Detect which cell encompasses the target text, then output its [X, Y] center coordinate. 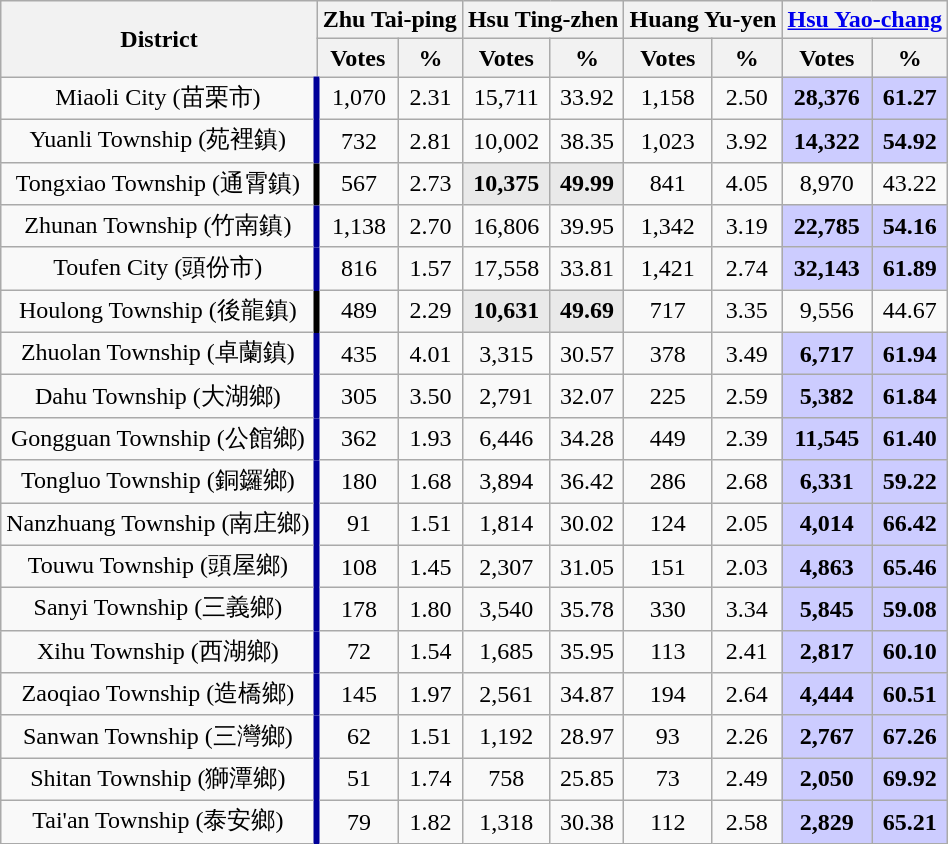
10,375 [506, 184]
816 [358, 268]
Zhuolan Township (卓蘭鎮) [159, 354]
4,014 [827, 524]
1,138 [358, 226]
3,540 [506, 610]
Hsu Yao-chang [865, 20]
567 [358, 184]
2.70 [430, 226]
4,863 [827, 566]
22,785 [827, 226]
841 [668, 184]
30.02 [587, 524]
62 [358, 736]
449 [668, 438]
2.81 [430, 140]
Huang Yu-yen [703, 20]
Tai'an Township (泰安鄉) [159, 822]
Dahu Township (大湖鄉) [159, 396]
113 [668, 652]
1.68 [430, 482]
69.92 [910, 780]
151 [668, 566]
1.93 [430, 438]
1,070 [358, 98]
2.03 [747, 566]
8,970 [827, 184]
Shitan Township (獅潭鄉) [159, 780]
Zaoqiao Township (造橋鄉) [159, 694]
1.97 [430, 694]
3.50 [430, 396]
112 [668, 822]
2.59 [747, 396]
225 [668, 396]
3,315 [506, 354]
6,446 [506, 438]
Tongxiao Township (通霄鎮) [159, 184]
30.57 [587, 354]
5,845 [827, 610]
2.31 [430, 98]
61.84 [910, 396]
59.22 [910, 482]
435 [358, 354]
Gongguan Township (公館鄉) [159, 438]
717 [668, 312]
2,791 [506, 396]
34.87 [587, 694]
2.49 [747, 780]
178 [358, 610]
286 [668, 482]
1,342 [668, 226]
732 [358, 140]
2.41 [747, 652]
145 [358, 694]
Zhu Tai-ping [390, 20]
1.82 [430, 822]
79 [358, 822]
32.07 [587, 396]
54.16 [910, 226]
14,322 [827, 140]
1,192 [506, 736]
305 [358, 396]
33.92 [587, 98]
362 [358, 438]
51 [358, 780]
3,894 [506, 482]
11,545 [827, 438]
1,814 [506, 524]
1,421 [668, 268]
60.51 [910, 694]
1.57 [430, 268]
Houlong Township (後龍鎮) [159, 312]
1,318 [506, 822]
1,023 [668, 140]
61.27 [910, 98]
Nanzhuang Township (南庄鄉) [159, 524]
67.26 [910, 736]
1,685 [506, 652]
6,717 [827, 354]
73 [668, 780]
35.95 [587, 652]
2.39 [747, 438]
1.45 [430, 566]
49.99 [587, 184]
91 [358, 524]
Yuanli Township (苑裡鎮) [159, 140]
3.35 [747, 312]
2.29 [430, 312]
Touwu Township (頭屋鄉) [159, 566]
1.74 [430, 780]
Zhunan Township (竹南鎮) [159, 226]
61.40 [910, 438]
61.94 [910, 354]
28.97 [587, 736]
32,143 [827, 268]
30.38 [587, 822]
Sanyi Township (三義鄉) [159, 610]
Xihu Township (西湖鄉) [159, 652]
60.10 [910, 652]
35.78 [587, 610]
16,806 [506, 226]
3.19 [747, 226]
54.92 [910, 140]
Hsu Ting-zhen [543, 20]
2,307 [506, 566]
3.92 [747, 140]
59.08 [910, 610]
Toufen City (頭份市) [159, 268]
5,382 [827, 396]
2.05 [747, 524]
378 [668, 354]
28,376 [827, 98]
1.54 [430, 652]
Sanwan Township (三灣鄉) [159, 736]
2.74 [747, 268]
34.28 [587, 438]
31.05 [587, 566]
194 [668, 694]
1.80 [430, 610]
2,817 [827, 652]
38.35 [587, 140]
65.21 [910, 822]
2.64 [747, 694]
Tongluo Township (銅鑼鄉) [159, 482]
2.26 [747, 736]
124 [668, 524]
4.01 [430, 354]
District [159, 39]
2.68 [747, 482]
15,711 [506, 98]
61.89 [910, 268]
Miaoli City (苗栗市) [159, 98]
66.42 [910, 524]
44.67 [910, 312]
2,829 [827, 822]
10,002 [506, 140]
2.73 [430, 184]
2.50 [747, 98]
4,444 [827, 694]
65.46 [910, 566]
9,556 [827, 312]
6,331 [827, 482]
4.05 [747, 184]
36.42 [587, 482]
39.95 [587, 226]
10,631 [506, 312]
17,558 [506, 268]
2,767 [827, 736]
93 [668, 736]
33.81 [587, 268]
25.85 [587, 780]
330 [668, 610]
2,050 [827, 780]
72 [358, 652]
2,561 [506, 694]
758 [506, 780]
489 [358, 312]
180 [358, 482]
49.69 [587, 312]
3.49 [747, 354]
3.34 [747, 610]
108 [358, 566]
43.22 [910, 184]
1,158 [668, 98]
2.58 [747, 822]
